Determine the (X, Y) coordinate at the center of the cell enclosing the given text.  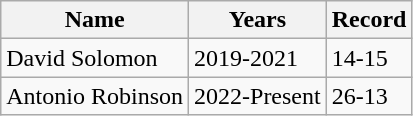
Name (95, 20)
Record (369, 20)
2019-2021 (258, 58)
26-13 (369, 96)
Antonio Robinson (95, 96)
2022-Present (258, 96)
14-15 (369, 58)
Years (258, 20)
David Solomon (95, 58)
